Determine the (x, y) coordinate at the center of the cell enclosing the given text.  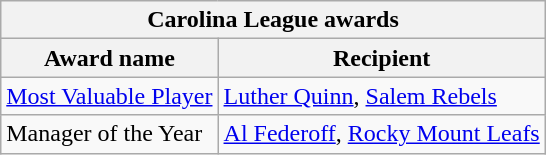
Most Valuable Player (110, 96)
Luther Quinn, Salem Rebels (382, 96)
Recipient (382, 58)
Al Federoff, Rocky Mount Leafs (382, 134)
Carolina League awards (273, 20)
Manager of the Year (110, 134)
Award name (110, 58)
